Capture the cell that displays the provided text and extract its [x, y] central coordinate. 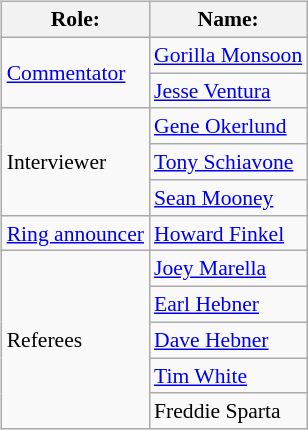
Referees [76, 340]
Role: [76, 20]
Freddie Sparta [228, 411]
Commentator [76, 72]
Gene Okerlund [228, 126]
Howard Finkel [228, 233]
Name: [228, 20]
Tony Schiavone [228, 162]
Interviewer [76, 162]
Dave Hebner [228, 340]
Tim White [228, 376]
Sean Mooney [228, 198]
Earl Hebner [228, 305]
Joey Marella [228, 269]
Ring announcer [76, 233]
Jesse Ventura [228, 91]
Gorilla Monsoon [228, 55]
